Capture the cell that displays the provided text and extract its [X, Y] central coordinate. 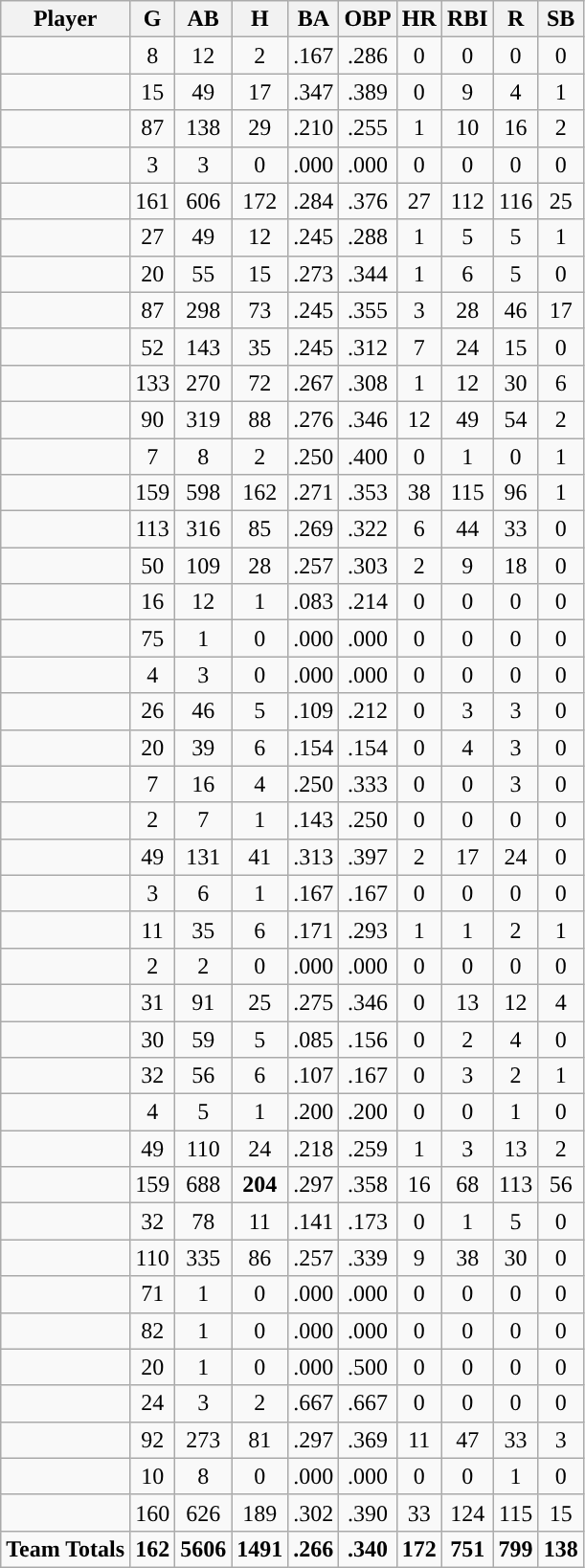
18 [515, 566]
116 [515, 201]
.109 [314, 711]
.308 [368, 383]
.273 [314, 274]
73 [260, 310]
5606 [203, 1549]
189 [260, 1512]
.312 [368, 347]
204 [260, 1185]
G [153, 19]
92 [153, 1440]
41 [260, 857]
133 [153, 383]
HR [419, 19]
86 [260, 1258]
751 [467, 1549]
799 [515, 1549]
88 [260, 419]
71 [153, 1294]
.322 [368, 529]
1491 [260, 1549]
.302 [314, 1512]
.293 [368, 930]
68 [467, 1185]
.389 [368, 92]
Player [65, 19]
.313 [314, 857]
.271 [314, 493]
39 [203, 748]
109 [203, 566]
.156 [368, 1039]
.358 [368, 1185]
.355 [368, 310]
.259 [368, 1149]
.276 [314, 419]
.210 [314, 128]
78 [203, 1221]
.286 [368, 56]
.267 [314, 383]
273 [203, 1440]
.275 [314, 1002]
91 [203, 1002]
112 [467, 201]
.500 [368, 1367]
26 [153, 711]
72 [260, 383]
54 [515, 419]
335 [203, 1258]
316 [203, 529]
.085 [314, 1039]
31 [153, 1002]
.266 [314, 1549]
AB [203, 19]
298 [203, 310]
55 [203, 274]
85 [260, 529]
.107 [314, 1076]
BA [314, 19]
.214 [368, 602]
.284 [314, 201]
96 [515, 493]
626 [203, 1512]
.171 [314, 930]
.218 [314, 1149]
131 [203, 857]
270 [203, 383]
59 [203, 1039]
H [260, 19]
90 [153, 419]
319 [203, 419]
.400 [368, 457]
161 [153, 201]
.353 [368, 493]
606 [203, 201]
29 [260, 128]
.212 [368, 711]
.344 [368, 274]
.083 [314, 602]
47 [467, 1440]
.288 [368, 237]
75 [153, 638]
81 [260, 1440]
.339 [368, 1258]
52 [153, 347]
124 [467, 1512]
R [515, 19]
82 [153, 1331]
.303 [368, 566]
.143 [314, 820]
.333 [368, 784]
.173 [368, 1221]
50 [153, 566]
RBI [467, 19]
143 [203, 347]
160 [153, 1512]
.369 [368, 1440]
.141 [314, 1221]
.376 [368, 201]
SB [561, 19]
.390 [368, 1512]
.397 [368, 857]
.347 [314, 92]
.269 [314, 529]
.255 [368, 128]
598 [203, 493]
OBP [368, 19]
.340 [368, 1549]
44 [467, 529]
Team Totals [65, 1549]
688 [203, 1185]
